Return the (x, y) coordinate for the center point of the cell that contains the specified text.  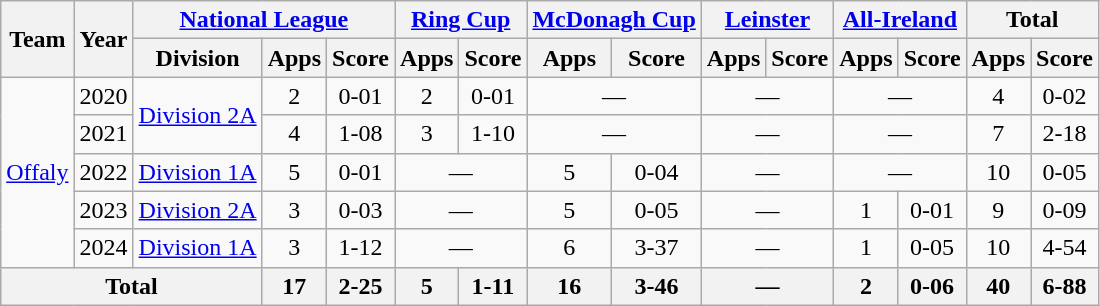
3-37 (657, 248)
2-25 (361, 286)
0-04 (657, 172)
6 (570, 248)
Division (198, 58)
Ring Cup (461, 20)
0-03 (361, 210)
2-18 (1064, 134)
McDonagh Cup (614, 20)
3-46 (657, 286)
1-12 (361, 248)
6-88 (1064, 286)
2021 (104, 134)
2020 (104, 96)
9 (998, 210)
2022 (104, 172)
4-54 (1064, 248)
1-11 (493, 286)
16 (570, 286)
17 (294, 286)
1-08 (361, 134)
2024 (104, 248)
Leinster (767, 20)
Offaly (38, 172)
National League (264, 20)
1-10 (493, 134)
0-06 (932, 286)
Year (104, 39)
7 (998, 134)
0-02 (1064, 96)
40 (998, 286)
2023 (104, 210)
Team (38, 39)
0-09 (1064, 210)
All-Ireland (900, 20)
